Find where the given text appears and provide that cell's center as [X, Y] coordinate. 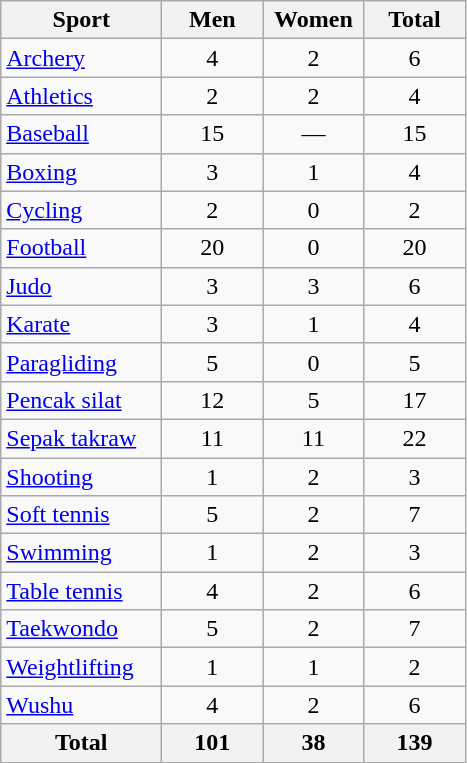
Athletics [82, 96]
Men [212, 20]
Table tennis [82, 591]
Soft tennis [82, 515]
38 [314, 743]
— [314, 134]
Women [314, 20]
Judo [82, 286]
Shooting [82, 477]
Sepak takraw [82, 438]
Cycling [82, 210]
101 [212, 743]
139 [414, 743]
Boxing [82, 172]
12 [212, 400]
Taekwondo [82, 629]
Pencak silat [82, 400]
22 [414, 438]
Karate [82, 324]
Football [82, 248]
Wushu [82, 705]
Swimming [82, 553]
Sport [82, 20]
Baseball [82, 134]
Archery [82, 58]
Weightlifting [82, 667]
Paragliding [82, 362]
17 [414, 400]
